Find where the given text appears and provide that cell's center as (x, y) coordinate. 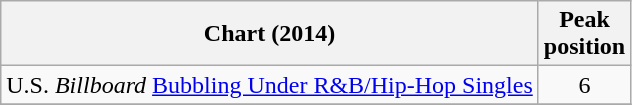
U.S. Billboard Bubbling Under R&B/Hip-Hop Singles (270, 85)
Chart (2014) (270, 34)
Peakposition (584, 34)
6 (584, 85)
